Search for the cell housing the specified text and yield its (X, Y) center coordinate. 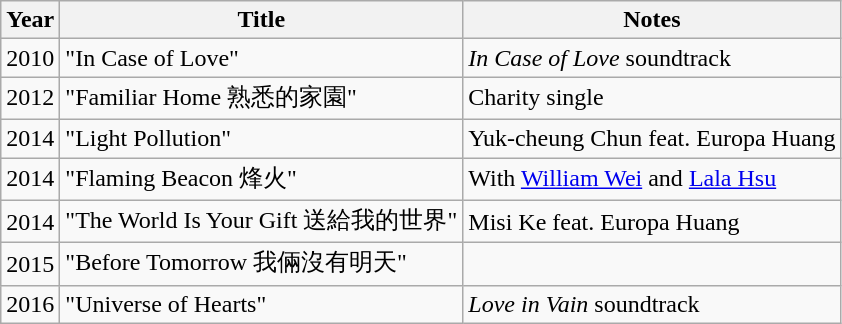
"Universe of Hearts" (262, 304)
2015 (30, 264)
Notes (652, 20)
"The World Is Your Gift 送給我的世界" (262, 222)
Yuk-cheung Chun feat. Europa Huang (652, 138)
2010 (30, 58)
"Familiar Home 熟悉的家園" (262, 98)
"Flaming Beacon 烽火" (262, 180)
Love in Vain soundtrack (652, 304)
"Light Pollution" (262, 138)
Title (262, 20)
"In Case of Love" (262, 58)
2016 (30, 304)
Misi Ke feat. Europa Huang (652, 222)
Year (30, 20)
In Case of Love soundtrack (652, 58)
Charity single (652, 98)
"Before Tomorrow 我倆沒有明天" (262, 264)
With William Wei and Lala Hsu (652, 180)
2012 (30, 98)
